Pinpoint the cell where the given text exists, returning its [X, Y] midpoint coordinate. 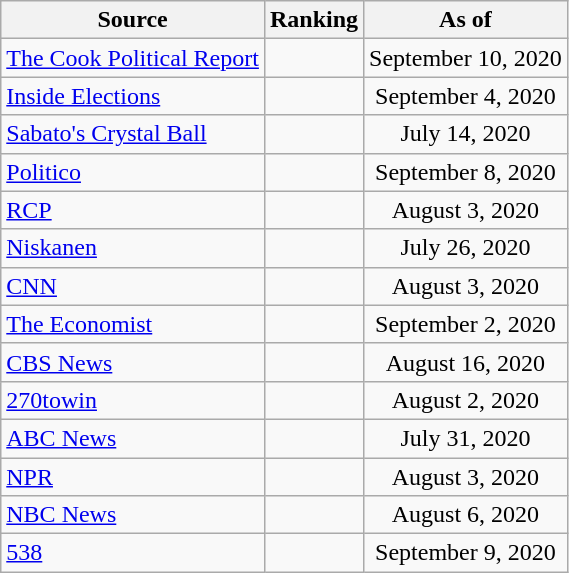
The Economist [133, 324]
August 6, 2020 [466, 515]
NBC News [133, 515]
Sabato's Crystal Ball [133, 134]
NPR [133, 477]
August 16, 2020 [466, 362]
RCP [133, 210]
August 2, 2020 [466, 400]
September 2, 2020 [466, 324]
CNN [133, 286]
538 [133, 553]
September 10, 2020 [466, 58]
Source [133, 20]
As of [466, 20]
270towin [133, 400]
Niskanen [133, 248]
The Cook Political Report [133, 58]
Politico [133, 172]
September 9, 2020 [466, 553]
September 4, 2020 [466, 96]
September 8, 2020 [466, 172]
July 14, 2020 [466, 134]
CBS News [133, 362]
ABC News [133, 438]
July 31, 2020 [466, 438]
Ranking [314, 20]
July 26, 2020 [466, 248]
Inside Elections [133, 96]
